Output the [x, y] coordinate of the center of the cell containing the given text.  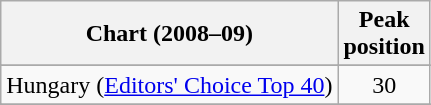
Hungary (Editors' Choice Top 40) [170, 85]
30 [384, 85]
Chart (2008–09) [170, 34]
Peakposition [384, 34]
